Identify which cell holds the provided text, then report its [X, Y] central coordinate. 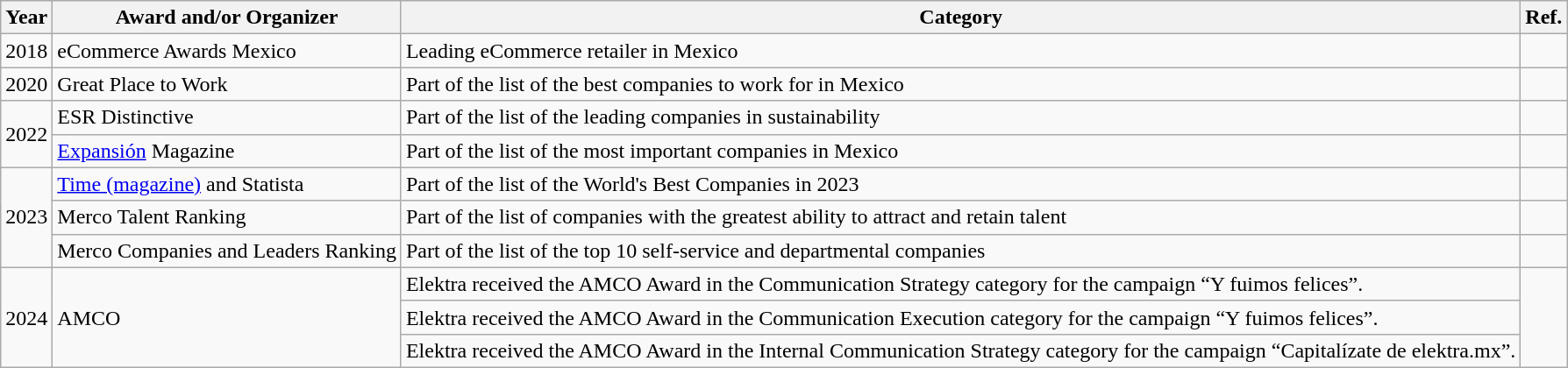
Expansión Magazine [227, 151]
Award and/or Organizer [227, 18]
2022 [26, 134]
Ref. [1543, 18]
ESR Distinctive [227, 117]
Part of the list of the most important companies in Mexico [960, 151]
Leading eCommerce retailer in Mexico [960, 51]
Great Place to Work [227, 84]
2018 [26, 51]
Part of the list of the top 10 self-service and departmental companies [960, 251]
2020 [26, 84]
Part of the list of the best companies to work for in Mexico [960, 84]
Elektra received the AMCO Award in the Communication Strategy category for the campaign “Y fuimos felices”. [960, 284]
Merco Talent Ranking [227, 217]
eCommerce Awards Mexico [227, 51]
2023 [26, 217]
Merco Companies and Leaders Ranking [227, 251]
Elektra received the AMCO Award in the Communication Execution category for the campaign “Y fuimos felices”. [960, 317]
Category [960, 18]
Time (magazine) and Statista [227, 184]
Elektra received the AMCO Award in the Internal Communication Strategy category for the campaign “Capitalízate de elektra.mx”. [960, 350]
2024 [26, 317]
Part of the list of companies with the greatest ability to attract and retain talent [960, 217]
Part of the list of the leading companies in sustainability [960, 117]
AMCO [227, 317]
Year [26, 18]
Part of the list of the World's Best Companies in 2023 [960, 184]
